Locate the cell with the specified text and output its [X, Y] center coordinate. 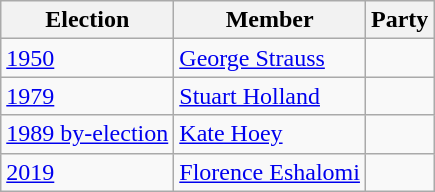
Kate Hoey [270, 134]
2019 [88, 172]
Member [270, 20]
Election [88, 20]
Party [399, 20]
George Strauss [270, 58]
1950 [88, 58]
Florence Eshalomi [270, 172]
Stuart Holland [270, 96]
1979 [88, 96]
1989 by-election [88, 134]
